Determine the [X, Y] coordinate at the center of the cell enclosing the given text.  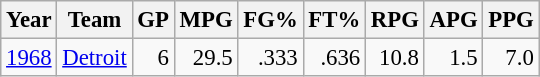
Team [94, 20]
MPG [206, 20]
1968 [29, 58]
1.5 [454, 58]
.333 [270, 58]
FG% [270, 20]
Year [29, 20]
Detroit [94, 58]
.636 [334, 58]
10.8 [396, 58]
6 [153, 58]
29.5 [206, 58]
PPG [511, 20]
RPG [396, 20]
GP [153, 20]
FT% [334, 20]
APG [454, 20]
7.0 [511, 58]
